Capture the cell that displays the provided text and extract its [X, Y] central coordinate. 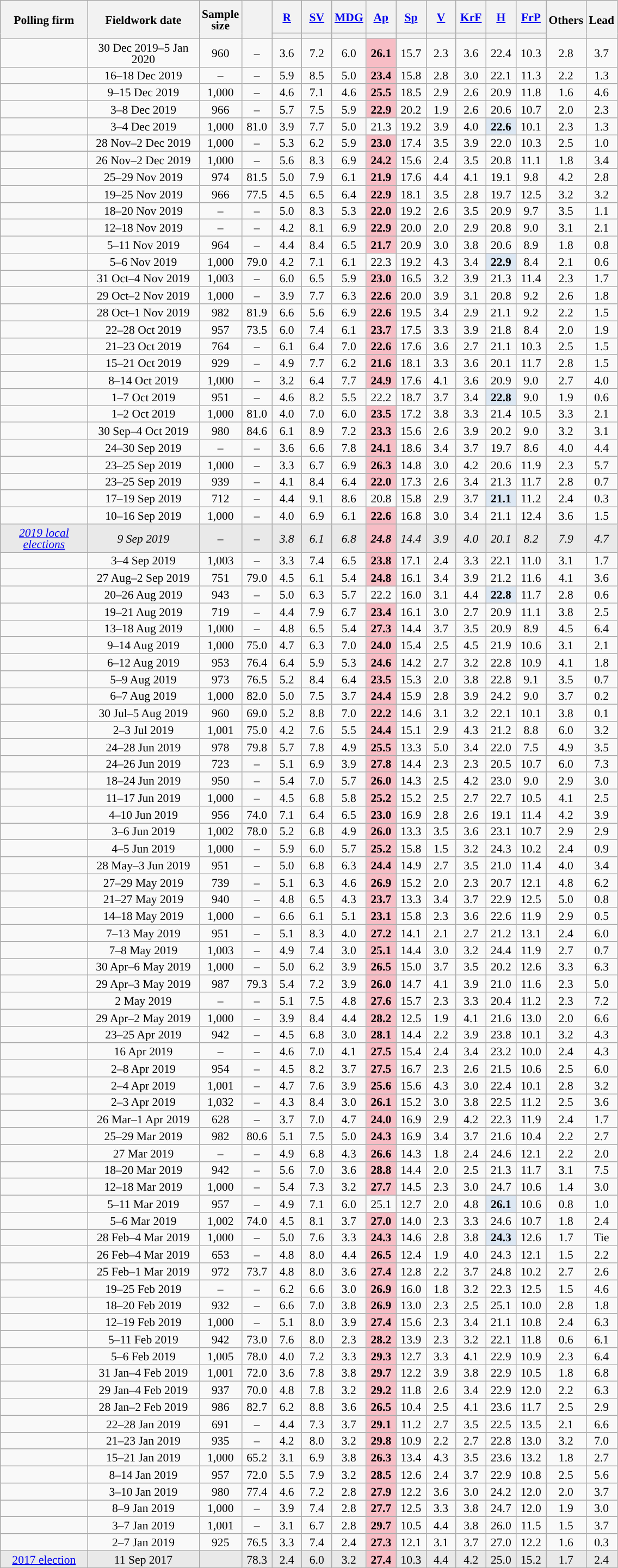
5–6 Feb 2019 [144, 1356]
24–30 Sep 2019 [144, 448]
8–9 Jan 2019 [144, 1508]
972 [220, 1271]
0.2 [602, 696]
21–23 Jan 2019 [144, 1441]
29.1 [381, 1423]
27–29 May 2019 [144, 882]
18–20 Feb 2019 [144, 1305]
27.8 [381, 763]
5–6 Mar 2019 [144, 1221]
17.1 [411, 561]
9.8 [531, 177]
20.5 [500, 763]
23.2 [500, 1051]
82.7 [257, 1407]
12.8 [411, 1271]
28 Jan–2 Feb 2019 [144, 1407]
0.9 [602, 848]
24.9 [381, 381]
81.9 [257, 312]
21.4 [500, 414]
719 [220, 611]
29 Apr–3 May 2019 [144, 984]
28.1 [381, 1034]
5–6 Nov 2019 [144, 262]
8.5 [317, 75]
17.5 [411, 329]
21.7 [381, 245]
16.8 [411, 515]
19–25 Feb 2019 [144, 1289]
80.6 [257, 1136]
28 Oct–1 Nov 2019 [144, 312]
8–14 Oct 2019 [144, 381]
29.8 [381, 1441]
27.6 [381, 1000]
15–21 Jan 2019 [144, 1458]
4–5 Jun 2019 [144, 848]
24–28 Jun 2019 [144, 747]
13.5 [531, 1423]
943 [220, 595]
12–19 Feb 2019 [144, 1322]
3–4 Sep 2019 [144, 561]
17–19 Sep 2019 [144, 499]
9–15 Dec 2019 [144, 92]
11–17 Jun 2019 [144, 798]
16 Apr 2019 [144, 1051]
73.7 [257, 1271]
70.0 [257, 1390]
73.5 [257, 329]
11.5 [531, 1526]
18.5 [411, 92]
16.5 [411, 278]
1–7 Oct 2019 [144, 397]
3–10 Jan 2019 [144, 1492]
1,005 [220, 1356]
973 [220, 680]
R [287, 17]
21.8 [500, 329]
13.4 [411, 1458]
29 Oct–2 Nov 2019 [144, 296]
764 [220, 346]
2–8 Apr 2019 [144, 1069]
FrP [531, 17]
940 [220, 899]
14.0 [411, 1221]
82.0 [257, 696]
69.0 [257, 713]
7–13 May 2019 [144, 933]
10–16 Sep 2019 [144, 515]
978 [220, 747]
15.0 [411, 967]
28 May–3 Jun 2019 [144, 866]
26 Feb–4 Mar 2019 [144, 1255]
21–27 May 2019 [144, 899]
0.5 [602, 917]
2 May 2019 [144, 1000]
84.6 [257, 431]
937 [220, 1390]
5.8 [349, 798]
28 Nov–2 Dec 2019 [144, 144]
29 Apr–2 May 2019 [144, 1018]
30 Apr–6 May 2019 [144, 967]
V [441, 17]
18–24 Jun 2019 [144, 781]
14–18 May 2019 [144, 917]
SV [317, 17]
26 Mar–1 Apr 2019 [144, 1119]
17.3 [411, 482]
14.5 [411, 1187]
30 Jul–5 Aug 2019 [144, 713]
31 Oct–4 Nov 2019 [144, 278]
13–18 Aug 2019 [144, 629]
964 [220, 245]
14.9 [411, 866]
25–29 Nov 2019 [144, 177]
31 Jan–4 Feb 2019 [144, 1373]
19.5 [411, 312]
H [500, 17]
9 Sep 2019 [144, 538]
2–3 Apr 2019 [144, 1103]
15.9 [411, 696]
6–12 Aug 2019 [144, 662]
24.1 [381, 448]
1.1 [602, 211]
25.6 [381, 1085]
24–26 Jun 2019 [144, 763]
Fieldwork date [144, 20]
1–2 Oct 2019 [144, 414]
929 [220, 363]
13.1 [531, 933]
5–11 Mar 2019 [144, 1204]
2–7 Jan 2019 [144, 1542]
16–18 Dec 2019 [144, 75]
950 [220, 781]
8–14 Jan 2019 [144, 1474]
Ap [381, 17]
18–20 Mar 2019 [144, 1170]
653 [220, 1255]
22.7 [500, 798]
23–25 Apr 2019 [144, 1034]
11.0 [531, 561]
Lead [602, 20]
30 Sep–4 Oct 2019 [144, 431]
13.9 [411, 1340]
9.7 [531, 211]
691 [220, 1423]
751 [220, 577]
5–11 Nov 2019 [144, 245]
739 [220, 882]
22–28 Oct 2019 [144, 329]
5–11 Feb 2019 [144, 1340]
2–4 Apr 2019 [144, 1085]
76.4 [257, 662]
15.1 [411, 730]
9–14 Aug 2019 [144, 646]
2–3 Jul 2019 [144, 730]
65.2 [257, 1458]
26 Nov–2 Dec 2019 [144, 160]
13.2 [531, 1458]
25.0 [500, 1559]
26.6 [381, 1153]
Tie [602, 1237]
935 [220, 1441]
22–28 Jan 2019 [144, 1423]
15–21 Oct 2019 [144, 363]
12–18 Mar 2019 [144, 1187]
78.3 [257, 1559]
16.7 [411, 1069]
4–10 Jun 2019 [144, 814]
5–9 Aug 2019 [144, 680]
Samplesize [220, 20]
79.8 [257, 747]
956 [220, 814]
19–25 Nov 2019 [144, 194]
14.8 [411, 464]
18.7 [411, 397]
27 Mar 2019 [144, 1153]
29.2 [381, 1390]
17.2 [411, 414]
18.6 [411, 448]
925 [220, 1542]
6–7 Aug 2019 [144, 696]
11 Sep 2017 [144, 1559]
3–4 Dec 2019 [144, 126]
0.1 [602, 713]
1,032 [220, 1103]
23.3 [381, 431]
77.4 [257, 1492]
974 [220, 177]
28.8 [381, 1170]
3–7 Jan 2019 [144, 1526]
11.3 [531, 75]
2019 local elections [44, 538]
KrF [471, 17]
73.0 [257, 1340]
77.5 [257, 194]
12–18 Nov 2019 [144, 228]
14.1 [411, 933]
20–26 Aug 2019 [144, 595]
28 Feb–4 Mar 2019 [144, 1237]
628 [220, 1119]
21–23 Oct 2019 [144, 346]
28.5 [381, 1474]
27 Aug–2 Sep 2019 [144, 577]
21.5 [500, 1069]
30 Dec 2019–5 Jan 2020 [144, 53]
932 [220, 1305]
Others [566, 20]
19–21 Aug 2019 [144, 611]
29 Jan–4 Feb 2019 [144, 1390]
954 [220, 1069]
953 [220, 662]
723 [220, 763]
79.3 [257, 984]
20.7 [500, 882]
Sp [411, 17]
17.4 [411, 144]
712 [220, 499]
986 [220, 1407]
25 Feb–1 Mar 2019 [144, 1271]
987 [220, 984]
25–29 Mar 2019 [144, 1136]
1.4 [566, 1187]
939 [220, 482]
14.7 [411, 984]
29.3 [381, 1356]
18–20 Nov 2019 [144, 211]
MDG [349, 17]
14.2 [411, 662]
2017 election [44, 1559]
Polling firm [44, 20]
81.5 [257, 177]
15.3 [411, 680]
27.9 [381, 1492]
3–8 Dec 2019 [144, 110]
27.2 [381, 933]
7–8 May 2019 [144, 950]
3–6 Jun 2019 [144, 832]
20.4 [500, 1000]
